For the text-containing cell, return its midpoint in [X, Y] coordinate format. 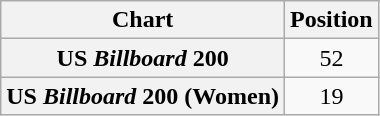
52 [332, 58]
US Billboard 200 (Women) [143, 96]
Chart [143, 20]
Position [332, 20]
19 [332, 96]
US Billboard 200 [143, 58]
